Capture the cell that displays the provided text and extract its (X, Y) central coordinate. 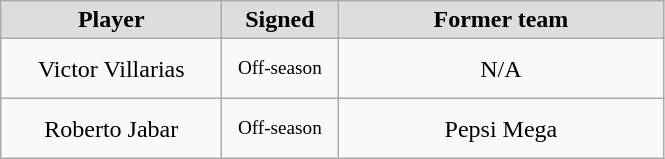
Roberto Jabar (112, 129)
Former team (501, 20)
Victor Villarias (112, 69)
N/A (501, 69)
Signed (280, 20)
Pepsi Mega (501, 129)
Player (112, 20)
